Capture the cell that displays the provided text and extract its [X, Y] central coordinate. 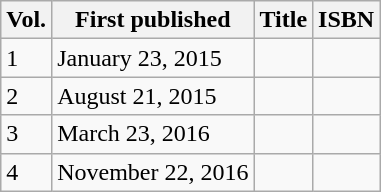
November 22, 2016 [153, 172]
August 21, 2015 [153, 96]
ISBN [346, 20]
2 [26, 96]
4 [26, 172]
Vol. [26, 20]
January 23, 2015 [153, 58]
March 23, 2016 [153, 134]
3 [26, 134]
1 [26, 58]
First published [153, 20]
Title [284, 20]
